Find where the given text appears and provide that cell's center as (x, y) coordinate. 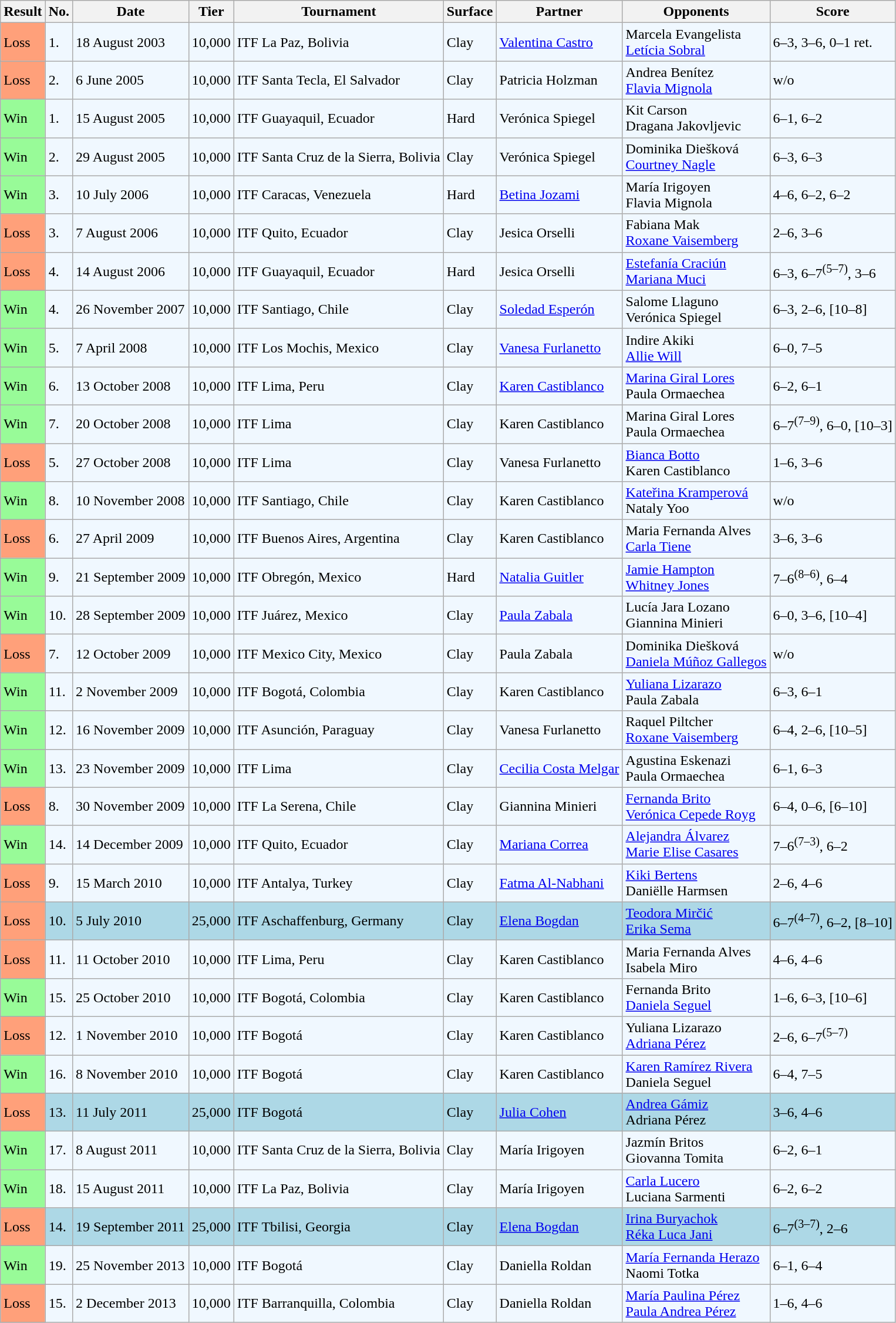
16 November 2009 (131, 730)
Jamie Hampton Whitney Jones (696, 577)
Maria Fernanda Alves Carla Tiene (696, 539)
Jazmín Britos Giovanna Tomita (696, 1150)
2 November 2009 (131, 692)
Estefanía Craciún Mariana Muci (696, 271)
10 July 2006 (131, 195)
6–7(4–7), 6–2, [8–10] (833, 921)
María Fernanda Herazo Naomi Totka (696, 1265)
20 October 2008 (131, 424)
4–6, 4–6 (833, 959)
Raquel Piltcher Roxane Vaisemberg (696, 730)
Dominika Diešková Daniela Múñoz Gallegos (696, 653)
ITF La Serena, Chile (338, 806)
2–6, 3–6 (833, 233)
Karen Ramírez Rivera Daniela Seguel (696, 1074)
Fabiana Mak Roxane Vaisemberg (696, 233)
23 November 2009 (131, 768)
ITF Aschaffenburg, Germany (338, 921)
ITF Juárez, Mexico (338, 616)
21 September 2009 (131, 577)
27 October 2008 (131, 462)
27 April 2009 (131, 539)
6–7(3–7), 2–6 (833, 1227)
Soledad Esperón (559, 309)
6 June 2005 (131, 80)
1 November 2010 (131, 1035)
15 August 2011 (131, 1189)
6–1, 6–3 (833, 768)
Indire Akiki Allie Will (696, 348)
1–6, 4–6 (833, 1303)
14 December 2009 (131, 845)
4–6, 6–2, 6–2 (833, 195)
16. (59, 1074)
Salome Llaguno Verónica Spiegel (696, 309)
6–3, 6–1 (833, 692)
6–0, 7–5 (833, 348)
2–6, 6–7(5–7) (833, 1035)
Betina Jozami (559, 195)
15 March 2010 (131, 882)
6–7(7–9), 6–0, [10–3] (833, 424)
2 December 2013 (131, 1303)
6–3, 6–7(5–7), 3–6 (833, 271)
15 August 2005 (131, 119)
Date (131, 12)
Fernanda Brito Daniela Seguel (696, 998)
Bianca Botto Karen Castiblanco (696, 462)
18 August 2003 (131, 42)
3–6, 4–6 (833, 1113)
30 November 2009 (131, 806)
Andrea Gámiz Adriana Pérez (696, 1113)
ITF Buenos Aires, Argentina (338, 539)
Kiki Bertens Daniëlle Harmsen (696, 882)
Surface (470, 12)
Mariana Correa (559, 845)
Giannina Minieri (559, 806)
7 August 2006 (131, 233)
29 August 2005 (131, 156)
7–6(7–3), 6–2 (833, 845)
Agustina Eskenazi Paula Ormaechea (696, 768)
19. (59, 1265)
Kit Carson Dragana Jakovljevic (696, 119)
Yuliana Lizarazo Adriana Pérez (696, 1035)
Julia Cohen (559, 1113)
Patricia Holzman (559, 80)
Opponents (696, 12)
13 October 2008 (131, 385)
6–1, 6–2 (833, 119)
Natalia Guitler (559, 577)
14 August 2006 (131, 271)
Cecilia Costa Melgar (559, 768)
ITF Caracas, Venezuela (338, 195)
ITF Los Mochis, Mexico (338, 348)
25 October 2010 (131, 998)
Carla Lucero Luciana Sarmenti (696, 1189)
ITF Asunción, Paraguay (338, 730)
6–1, 6–4 (833, 1265)
10 November 2008 (131, 501)
7 April 2008 (131, 348)
28 September 2009 (131, 616)
ITF Barranquilla, Colombia (338, 1303)
Andrea Benítez Flavia Mignola (696, 80)
Tournament (338, 12)
11 July 2011 (131, 1113)
2–6, 4–6 (833, 882)
5 July 2010 (131, 921)
Maria Fernanda Alves Isabela Miro (696, 959)
Kateřina Kramperová Nataly Yoo (696, 501)
ITF Tbilisi, Georgia (338, 1227)
6–4, 2–6, [10–5] (833, 730)
1–6, 3–6 (833, 462)
Teodora Mirčić Erika Sema (696, 921)
8 November 2010 (131, 1074)
Irina Buryachok Réka Luca Jani (696, 1227)
No. (59, 12)
Lucía Jara Lozano Giannina Minieri (696, 616)
3–6, 3–6 (833, 539)
María Irigoyen Flavia Mignola (696, 195)
18. (59, 1189)
Valentina Castro (559, 42)
ITF Obregón, Mexico (338, 577)
Tier (211, 12)
Fatma Al-Nabhani (559, 882)
Dominika Diešková Courtney Nagle (696, 156)
17. (59, 1150)
25 November 2013 (131, 1265)
8 August 2011 (131, 1150)
Fernanda Brito Verónica Cepede Royg (696, 806)
1–6, 6–3, [10–6] (833, 998)
11 October 2010 (131, 959)
12 October 2009 (131, 653)
ITF Antalya, Turkey (338, 882)
Yuliana Lizarazo Paula Zabala (696, 692)
Result (23, 12)
6–3, 6–3 (833, 156)
Partner (559, 12)
6–2, 6–2 (833, 1189)
7–6(8–6), 6–4 (833, 577)
ITF Santa Tecla, El Salvador (338, 80)
6–4, 0–6, [6–10] (833, 806)
26 November 2007 (131, 309)
19 September 2011 (131, 1227)
Alejandra Álvarez Marie Elise Casares (696, 845)
Marcela Evangelista Letícia Sobral (696, 42)
6–4, 7–5 (833, 1074)
ITF Mexico City, Mexico (338, 653)
6–0, 3–6, [10–4] (833, 616)
6–3, 2–6, [10–8] (833, 309)
Score (833, 12)
María Paulina Pérez Paula Andrea Pérez (696, 1303)
6–3, 3–6, 0–1 ret. (833, 42)
